Search for the cell housing the specified text and yield its [X, Y] center coordinate. 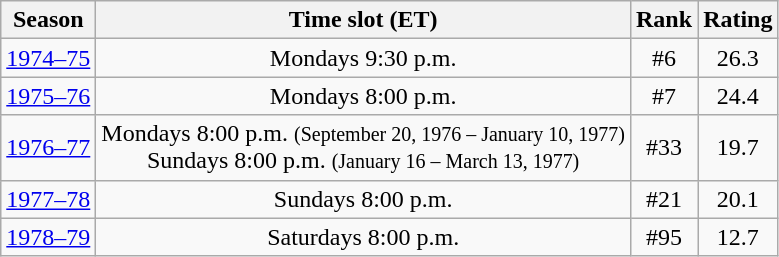
Time slot (ET) [364, 20]
#7 [664, 96]
Rating [738, 20]
12.7 [738, 237]
1977–78 [48, 199]
1974–75 [48, 58]
Season [48, 20]
Rank [664, 20]
#21 [664, 199]
20.1 [738, 199]
Mondays 8:00 p.m. (September 20, 1976 – January 10, 1977)Sundays 8:00 p.m. (January 16 – March 13, 1977) [364, 148]
Mondays 8:00 p.m. [364, 96]
Sundays 8:00 p.m. [364, 199]
26.3 [738, 58]
#95 [664, 237]
Mondays 9:30 p.m. [364, 58]
1976–77 [48, 148]
19.7 [738, 148]
24.4 [738, 96]
#33 [664, 148]
1978–79 [48, 237]
Saturdays 8:00 p.m. [364, 237]
#6 [664, 58]
1975–76 [48, 96]
